Search for the cell housing the specified text and yield its (X, Y) center coordinate. 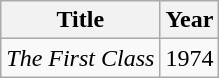
The First Class (80, 58)
Year (190, 20)
Title (80, 20)
1974 (190, 58)
